Scan for the cell matching the given text and deliver its (X, Y) coordinate at center. 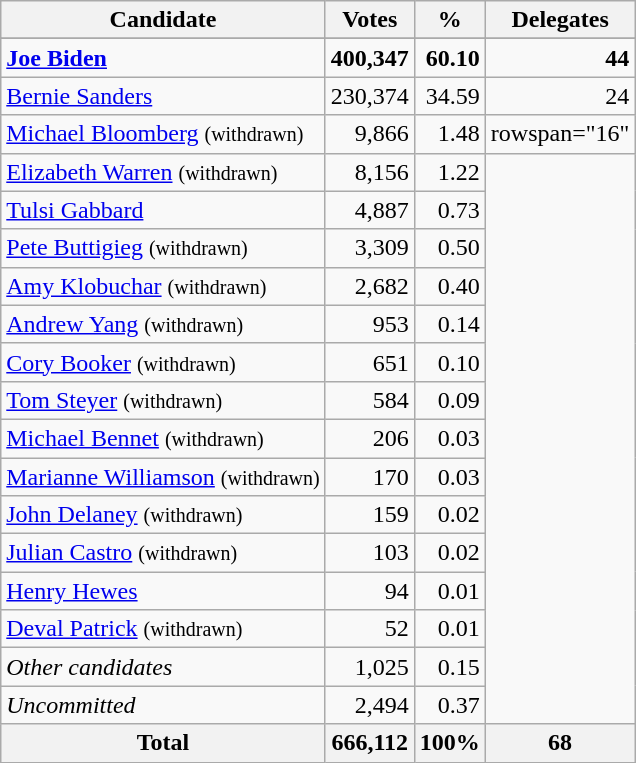
Cory Booker (withdrawn) (163, 362)
0.09 (450, 400)
Deval Patrick (withdrawn) (163, 629)
44 (560, 58)
953 (370, 324)
52 (370, 629)
1.22 (450, 172)
Candidate (163, 20)
Votes (370, 20)
230,374 (370, 96)
666,112 (370, 743)
Delegates (560, 20)
651 (370, 362)
rowspan="16" (560, 134)
2,682 (370, 286)
2,494 (370, 705)
159 (370, 515)
Joe Biden (163, 58)
24 (560, 96)
60.10 (450, 58)
Bernie Sanders (163, 96)
584 (370, 400)
1.48 (450, 134)
Other candidates (163, 667)
Michael Bennet (withdrawn) (163, 438)
9,866 (370, 134)
4,887 (370, 210)
100% (450, 743)
Julian Castro (withdrawn) (163, 553)
0.37 (450, 705)
68 (560, 743)
400,347 (370, 58)
Marianne Williamson (withdrawn) (163, 477)
8,156 (370, 172)
1,025 (370, 667)
Pete Buttigieg (withdrawn) (163, 248)
Elizabeth Warren (withdrawn) (163, 172)
0.50 (450, 248)
Amy Klobuchar (withdrawn) (163, 286)
170 (370, 477)
0.73 (450, 210)
0.15 (450, 667)
Tom Steyer (withdrawn) (163, 400)
Andrew Yang (withdrawn) (163, 324)
John Delaney (withdrawn) (163, 515)
0.40 (450, 286)
Uncommitted (163, 705)
103 (370, 553)
0.10 (450, 362)
Henry Hewes (163, 591)
3,309 (370, 248)
0.14 (450, 324)
94 (370, 591)
% (450, 20)
Total (163, 743)
Tulsi Gabbard (163, 210)
34.59 (450, 96)
206 (370, 438)
Michael Bloomberg (withdrawn) (163, 134)
